Locate the cell with the specified text and output its [x, y] center coordinate. 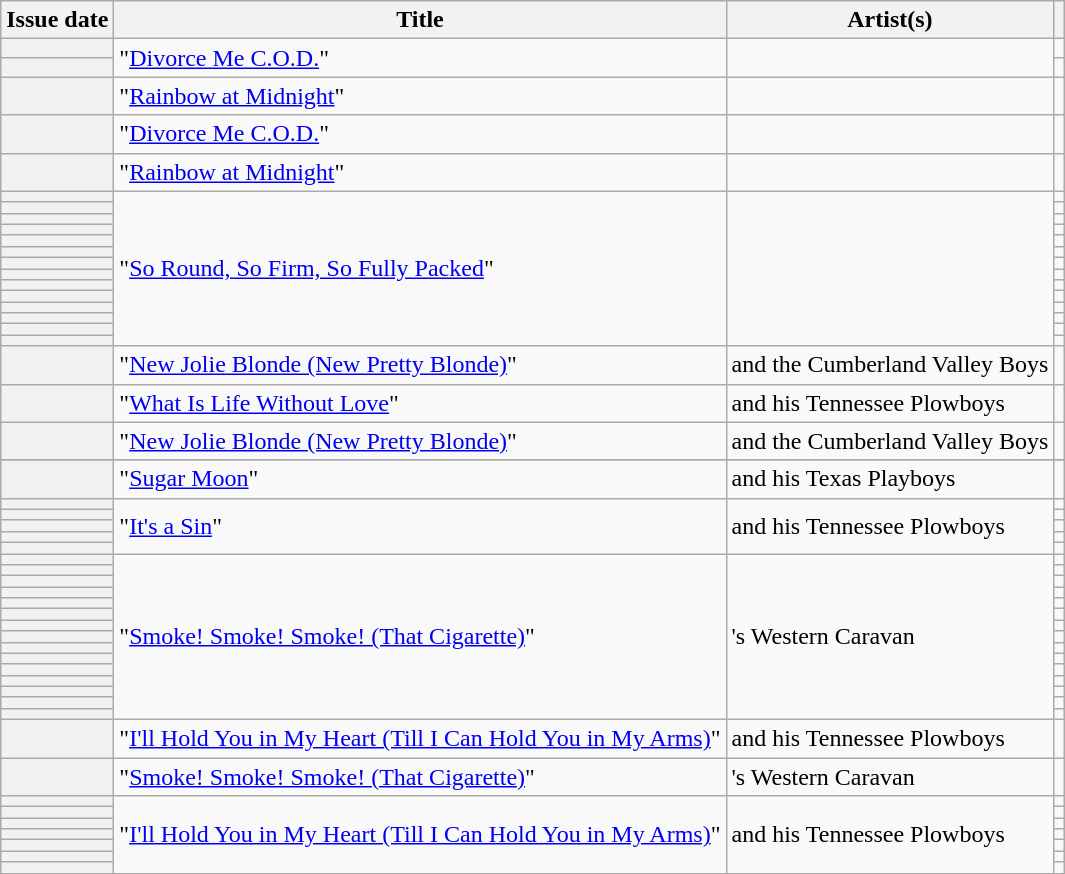
"It's a Sin" [420, 526]
Title [420, 20]
"Sugar Moon" [420, 479]
Artist(s) [890, 20]
"What Is Life Without Love" [420, 403]
Issue date [58, 20]
and his Texas Playboys [890, 479]
"So Round, So Firm, So Fully Packed" [420, 268]
